Capture the cell that displays the provided text and extract its [X, Y] central coordinate. 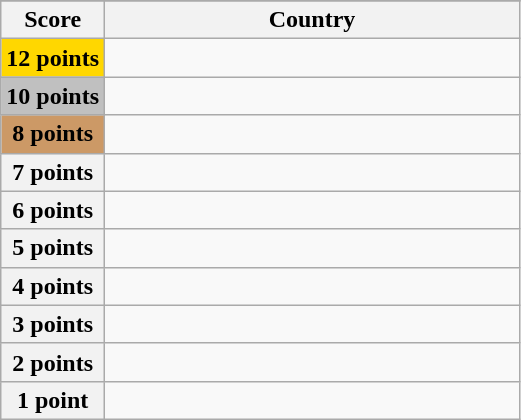
2 points [53, 362]
5 points [53, 248]
4 points [53, 286]
Country [312, 20]
3 points [53, 324]
Score [53, 20]
1 point [53, 400]
10 points [53, 96]
7 points [53, 172]
8 points [53, 134]
12 points [53, 58]
6 points [53, 210]
